For the text-containing cell, return its midpoint in [x, y] coordinate format. 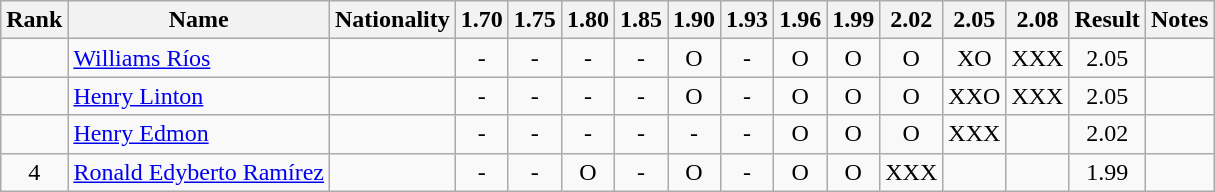
Ronald Edyberto Ramírez [199, 172]
XO [974, 58]
Williams Ríos [199, 58]
1.93 [748, 20]
Rank [34, 20]
Nationality [393, 20]
1.96 [800, 20]
1.90 [694, 20]
Henry Linton [199, 96]
1.75 [534, 20]
XXO [974, 96]
1.80 [588, 20]
4 [34, 172]
1.85 [640, 20]
Henry Edmon [199, 134]
Result [1107, 20]
Name [199, 20]
1.70 [482, 20]
Notes [1179, 20]
2.08 [1038, 20]
